Search for the cell housing the specified text and yield its [x, y] center coordinate. 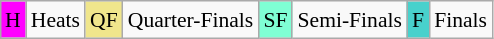
Heats [56, 20]
Semi-Finals [349, 20]
Finals [460, 20]
SF [275, 20]
H [13, 20]
F [418, 20]
QF [104, 20]
Quarter-Finals [191, 20]
